Determine the [X, Y] coordinate at the center of the cell enclosing the given text.  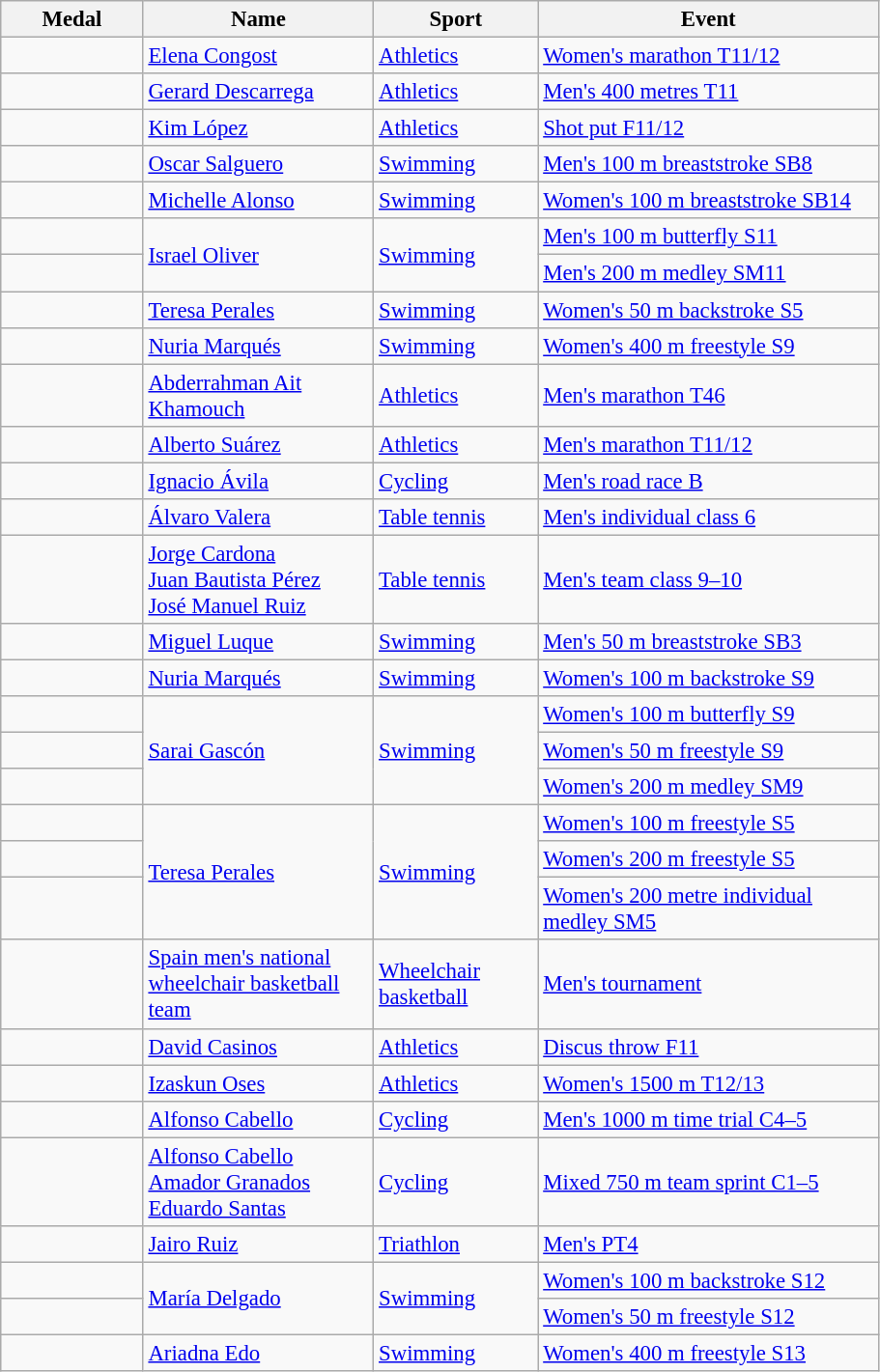
Men's team class 9–10 [709, 579]
Women's 1500 m T12/13 [709, 1083]
Medal [71, 19]
Women's 200 m medley SM9 [709, 787]
Men's individual class 6 [709, 518]
Women's 400 m freestyle S9 [709, 346]
Women's 100 m breaststroke SB14 [709, 201]
Men's tournament [709, 985]
Men's PT4 [709, 1245]
David Casinos [259, 1047]
María Delgado [259, 1298]
Women's 100 m freestyle S5 [709, 824]
Sarai Gascón [259, 751]
Izaskun Oses [259, 1083]
Oscar Salguero [259, 164]
Gerard Descarrega [259, 92]
Jairo Ruiz [259, 1245]
Triathlon [456, 1245]
Men's 100 m butterfly S11 [709, 237]
Women's 200 metre individual medley SM5 [709, 910]
Women's 50 m backstroke S5 [709, 310]
Elena Congost [259, 56]
Shot put F11/12 [709, 128]
Abderrahman Ait Khamouch [259, 396]
Ariadna Edo [259, 1353]
Jorge CardonaJuan Bautista PérezJosé Manuel Ruiz [259, 579]
Men's 100 m breaststroke SB8 [709, 164]
Women's 100 m butterfly S9 [709, 714]
Men's 50 m breaststroke SB3 [709, 642]
Men's 1000 m time trial C4–5 [709, 1119]
Alberto Suárez [259, 444]
Women's 100 m backstroke S12 [709, 1280]
Michelle Alonso [259, 201]
Discus throw F11 [709, 1047]
Event [709, 19]
Women's 50 m freestyle S12 [709, 1317]
Álvaro Valera [259, 518]
Alfonso CabelloAmador Granados Eduardo Santas [259, 1182]
Israel Oliver [259, 255]
Women's 400 m freestyle S13 [709, 1353]
Ignacio Ávila [259, 481]
Women's marathon T11/12 [709, 56]
Women's 100 m backstroke S9 [709, 678]
Men's marathon T11/12 [709, 444]
Men's 400 metres T11 [709, 92]
Wheelchair basketball [456, 985]
Mixed 750 m team sprint C1–5 [709, 1182]
Name [259, 19]
Sport [456, 19]
Men's marathon T46 [709, 396]
Women's 50 m freestyle S9 [709, 751]
Women's 200 m freestyle S5 [709, 859]
Alfonso Cabello [259, 1119]
Spain men's national wheelchair basketball team [259, 985]
Miguel Luque [259, 642]
Kim López [259, 128]
Men's 200 m medley SM11 [709, 273]
Men's road race B [709, 481]
